Provide the (x, y) coordinate of the cell's center where the given text is located.  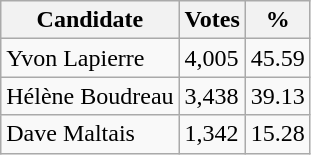
Candidate (90, 20)
4,005 (212, 58)
45.59 (278, 58)
15.28 (278, 134)
39.13 (278, 96)
Hélène Boudreau (90, 96)
Votes (212, 20)
Yvon Lapierre (90, 58)
3,438 (212, 96)
1,342 (212, 134)
% (278, 20)
Dave Maltais (90, 134)
